Determine the (x, y) coordinate at the center of the cell enclosing the given text.  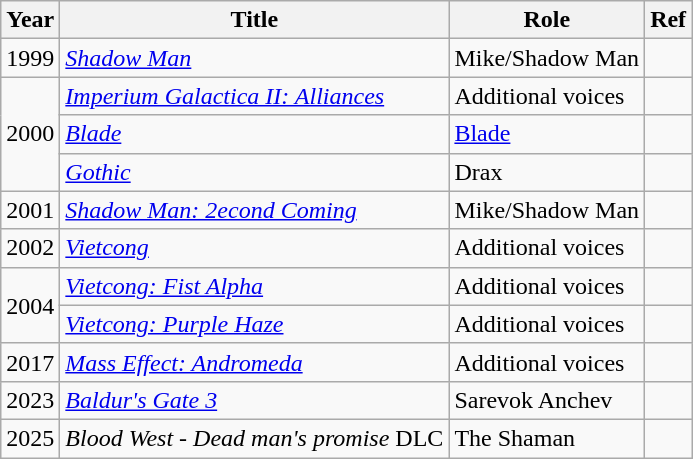
Shadow Man: 2econd Coming (254, 210)
2002 (30, 248)
Mass Effect: Andromeda (254, 362)
Sarevok Anchev (547, 400)
Year (30, 20)
2000 (30, 134)
2001 (30, 210)
Baldur's Gate 3 (254, 400)
Ref (668, 20)
2017 (30, 362)
2025 (30, 438)
Role (547, 20)
Drax (547, 172)
1999 (30, 58)
Shadow Man (254, 58)
2023 (30, 400)
The Shaman (547, 438)
Vietcong: Fist Alpha (254, 286)
Gothic (254, 172)
Blood West - Dead man's promise DLC (254, 438)
Vietcong (254, 248)
Imperium Galactica II: Alliances (254, 96)
2004 (30, 305)
Title (254, 20)
Vietcong: Purple Haze (254, 324)
